Provide the (x, y) coordinate of the cell's center where the given text is located.  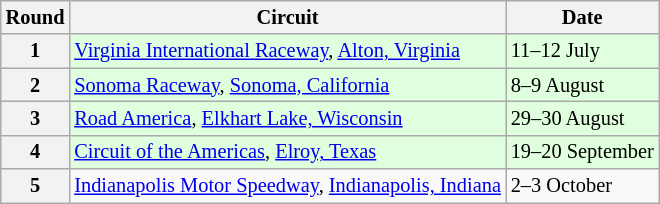
Virginia International Raceway, Alton, Virginia (287, 51)
2 (36, 85)
4 (36, 152)
Date (582, 17)
3 (36, 118)
8–9 August (582, 85)
Road America, Elkhart Lake, Wisconsin (287, 118)
5 (36, 186)
2–3 October (582, 186)
29–30 August (582, 118)
11–12 July (582, 51)
1 (36, 51)
Circuit of the Americas, Elroy, Texas (287, 152)
Sonoma Raceway, Sonoma, California (287, 85)
19–20 September (582, 152)
Round (36, 17)
Circuit (287, 17)
Indianapolis Motor Speedway, Indianapolis, Indiana (287, 186)
